Extract the [X, Y] coordinate from the center of the cell holding the provided text.  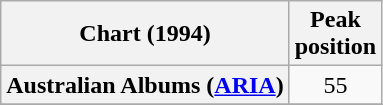
55 [335, 85]
Peakposition [335, 34]
Australian Albums (ARIA) [145, 85]
Chart (1994) [145, 34]
